Extract the (X, Y) coordinate from the center of the cell holding the provided text.  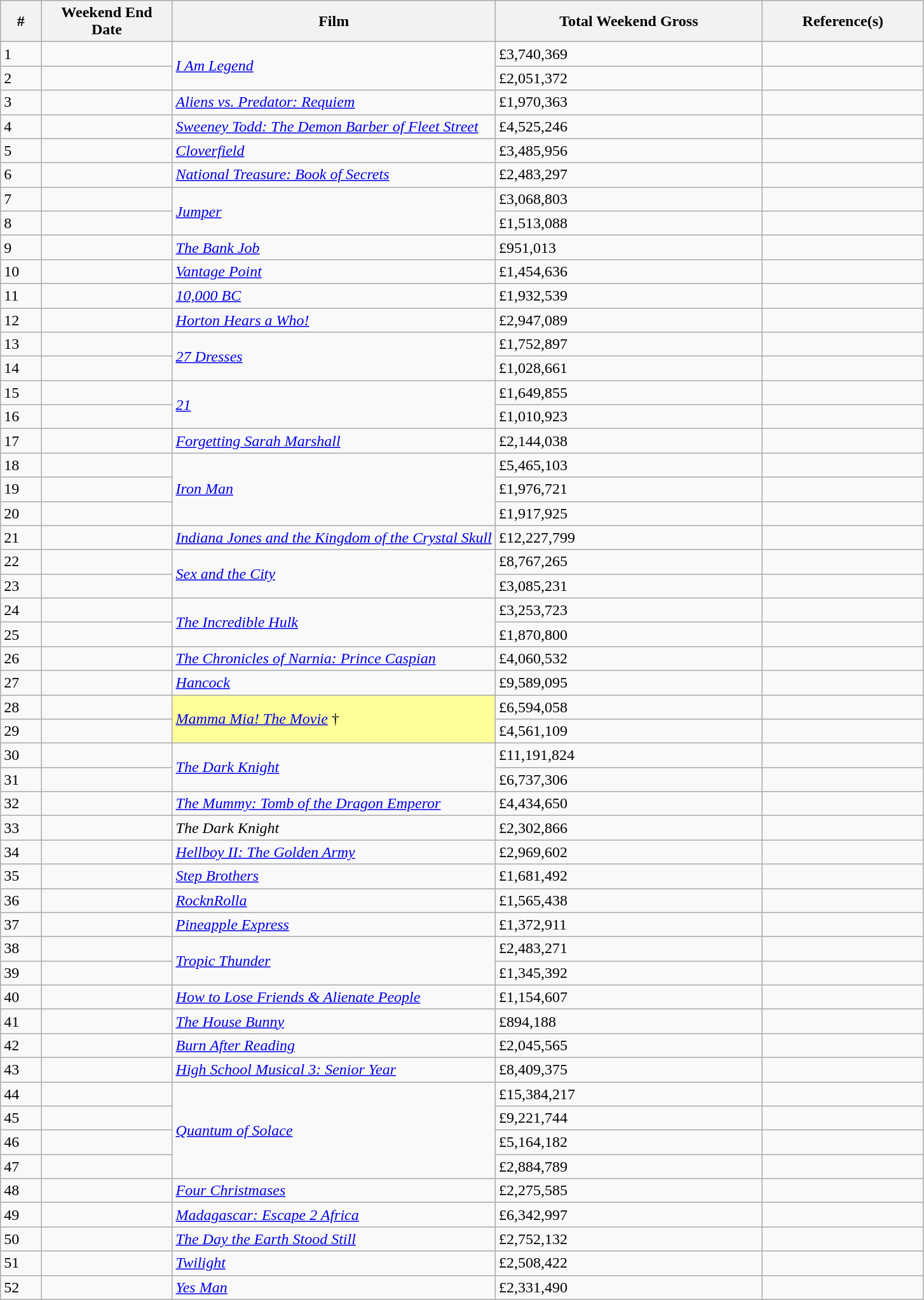
£8,767,265 (628, 562)
£4,525,246 (628, 126)
£4,060,532 (628, 658)
£5,465,103 (628, 465)
£1,565,438 (628, 900)
£4,434,650 (628, 804)
£3,253,723 (628, 610)
The Chronicles of Narnia: Prince Caspian (334, 658)
Iron Man (334, 489)
£6,342,997 (628, 1215)
£1,681,492 (628, 876)
National Treasure: Book of Secrets (334, 175)
£2,947,089 (628, 320)
£1,976,721 (628, 489)
£2,275,585 (628, 1191)
Total Weekend Gross (628, 22)
£1,345,392 (628, 973)
36 (21, 900)
13 (21, 344)
£1,970,363 (628, 102)
Forgetting Sarah Marshall (334, 441)
40 (21, 997)
£2,331,490 (628, 1287)
22 (21, 562)
51 (21, 1263)
37 (21, 924)
50 (21, 1239)
Twilight (334, 1263)
42 (21, 1045)
43 (21, 1069)
£1,513,088 (628, 223)
24 (21, 610)
44 (21, 1093)
£3,740,369 (628, 54)
7 (21, 199)
£11,191,824 (628, 755)
£3,485,956 (628, 151)
£1,454,636 (628, 271)
£2,051,372 (628, 78)
9 (21, 247)
£894,188 (628, 1021)
4 (21, 126)
£3,068,803 (628, 199)
Tropic Thunder (334, 961)
Hellboy II: The Golden Army (334, 852)
£2,144,038 (628, 441)
34 (21, 852)
35 (21, 876)
Pineapple Express (334, 924)
Mamma Mia! The Movie † (334, 719)
£6,594,058 (628, 707)
45 (21, 1118)
14 (21, 369)
48 (21, 1191)
8 (21, 223)
10 (21, 271)
The House Bunny (334, 1021)
Film (334, 22)
£1,372,911 (628, 924)
Sweeney Todd: The Demon Barber of Fleet Street (334, 126)
Weekend End Date (107, 22)
£1,917,925 (628, 513)
27 (21, 682)
# (21, 22)
£2,302,866 (628, 828)
Cloverfield (334, 151)
33 (21, 828)
The Mummy: Tomb of the Dragon Emperor (334, 804)
26 (21, 658)
30 (21, 755)
Burn After Reading (334, 1045)
£5,164,182 (628, 1142)
27 Dresses (334, 356)
31 (21, 780)
Step Brothers (334, 876)
39 (21, 973)
49 (21, 1215)
£1,932,539 (628, 295)
£1,649,855 (628, 393)
10,000 BC (334, 295)
Four Christmases (334, 1191)
1 (21, 54)
28 (21, 707)
How to Lose Friends & Alienate People (334, 997)
£6,737,306 (628, 780)
19 (21, 489)
RocknRolla (334, 900)
£2,483,271 (628, 949)
Yes Man (334, 1287)
£1,154,607 (628, 997)
46 (21, 1142)
£1,028,661 (628, 369)
£1,010,923 (628, 417)
The Day the Earth Stood Still (334, 1239)
£2,969,602 (628, 852)
17 (21, 441)
Vantage Point (334, 271)
Madagascar: Escape 2 Africa (334, 1215)
18 (21, 465)
3 (21, 102)
£3,085,231 (628, 586)
38 (21, 949)
£2,483,297 (628, 175)
£2,045,565 (628, 1045)
£12,227,799 (628, 538)
41 (21, 1021)
47 (21, 1167)
15 (21, 393)
16 (21, 417)
2 (21, 78)
High School Musical 3: Senior Year (334, 1069)
I Am Legend (334, 66)
Aliens vs. Predator: Requiem (334, 102)
£951,013 (628, 247)
£1,870,800 (628, 634)
£2,752,132 (628, 1239)
Reference(s) (843, 22)
The Incredible Hulk (334, 622)
£9,221,744 (628, 1118)
£2,508,422 (628, 1263)
23 (21, 586)
29 (21, 731)
11 (21, 295)
Indiana Jones and the Kingdom of the Crystal Skull (334, 538)
£9,589,095 (628, 682)
12 (21, 320)
Sex and the City (334, 574)
Jumper (334, 211)
32 (21, 804)
5 (21, 151)
Hancock (334, 682)
Horton Hears a Who! (334, 320)
£2,884,789 (628, 1167)
25 (21, 634)
£1,752,897 (628, 344)
The Bank Job (334, 247)
£4,561,109 (628, 731)
52 (21, 1287)
Quantum of Solace (334, 1130)
£15,384,217 (628, 1093)
6 (21, 175)
£8,409,375 (628, 1069)
20 (21, 513)
